Capture the cell that displays the provided text and extract its [x, y] central coordinate. 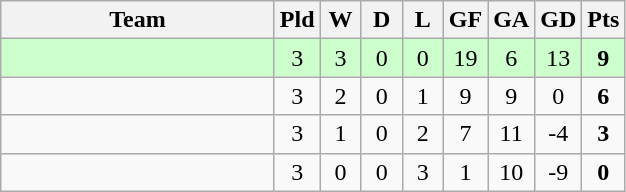
GF [465, 20]
Pts [604, 20]
13 [558, 58]
L [422, 20]
GA [512, 20]
19 [465, 58]
GD [558, 20]
10 [512, 172]
-4 [558, 134]
Pld [297, 20]
Team [138, 20]
W [340, 20]
11 [512, 134]
D [382, 20]
-9 [558, 172]
7 [465, 134]
